Search for the cell housing the specified text and yield its (X, Y) center coordinate. 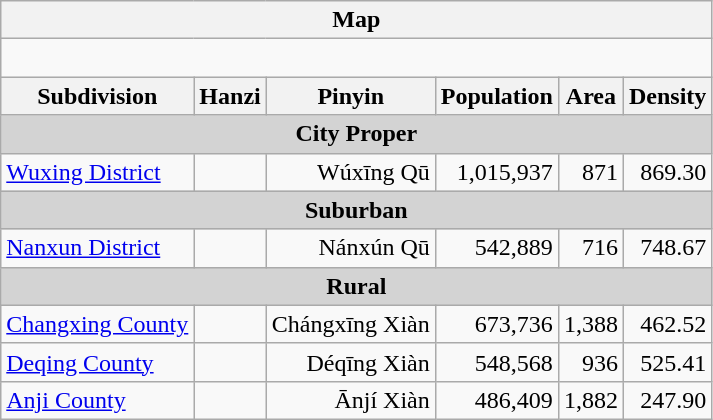
871 (590, 172)
1,388 (590, 324)
247.90 (667, 400)
Hanzi (230, 96)
716 (590, 248)
1,015,937 (496, 172)
Nanxun District (98, 248)
525.41 (667, 362)
Density (667, 96)
542,889 (496, 248)
Map (356, 20)
Area (590, 96)
Deqing County (98, 362)
869.30 (667, 172)
Changxing County (98, 324)
486,409 (496, 400)
Chángxīng Xiàn (350, 324)
Ānjí Xiàn (350, 400)
Suburban (356, 210)
Déqīng Xiàn (350, 362)
Wuxing District (98, 172)
748.67 (667, 248)
Wúxīng Qū (350, 172)
462.52 (667, 324)
Nánxún Qū (350, 248)
936 (590, 362)
Subdivision (98, 96)
Rural (356, 286)
673,736 (496, 324)
548,568 (496, 362)
City Proper (356, 134)
1,882 (590, 400)
Pinyin (350, 96)
Anji County (98, 400)
Population (496, 96)
